Output the [x, y] coordinate of the center of the cell containing the given text.  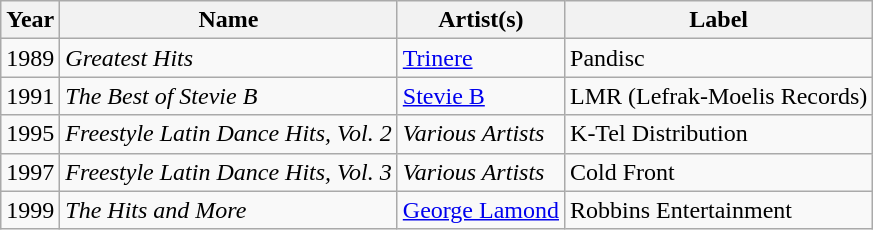
Stevie B [480, 96]
Freestyle Latin Dance Hits, Vol. 2 [228, 134]
1991 [30, 96]
Trinere [480, 58]
The Hits and More [228, 210]
1995 [30, 134]
LMR (Lefrak-Moelis Records) [719, 96]
1999 [30, 210]
Cold Front [719, 172]
Freestyle Latin Dance Hits, Vol. 3 [228, 172]
Label [719, 20]
Name [228, 20]
1989 [30, 58]
Greatest Hits [228, 58]
The Best of Stevie B [228, 96]
K-Tel Distribution [719, 134]
Artist(s) [480, 20]
George Lamond [480, 210]
Pandisc [719, 58]
1997 [30, 172]
Year [30, 20]
Robbins Entertainment [719, 210]
